Provide the [X, Y] coordinate of the cell's center where the given text is located.  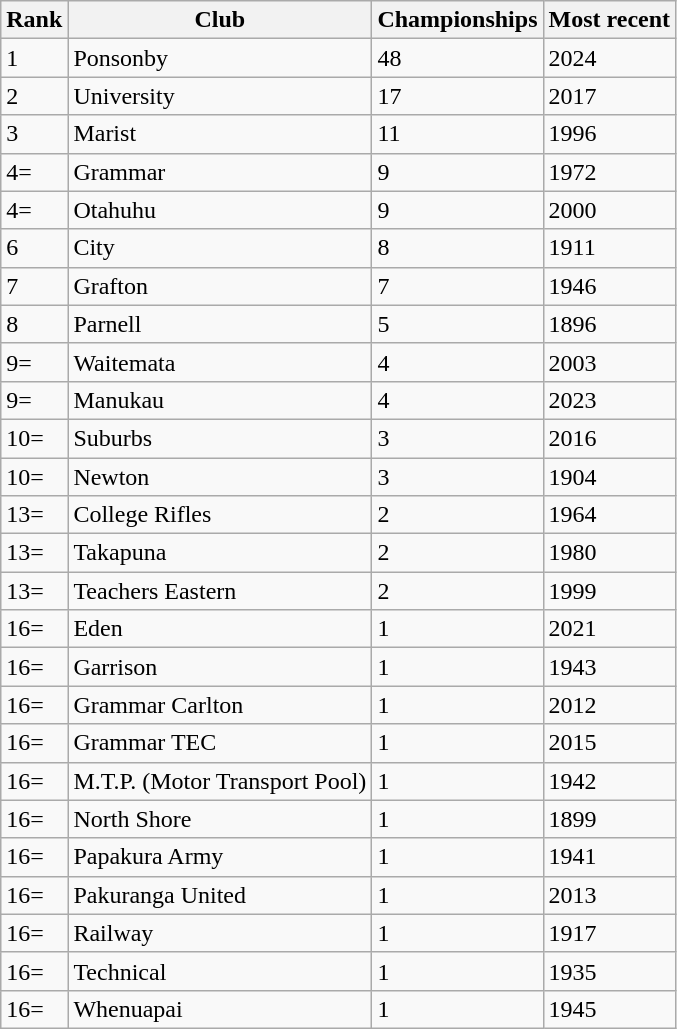
2013 [610, 895]
2016 [610, 438]
1964 [610, 515]
Grafton [220, 286]
1911 [610, 248]
M.T.P. (Motor Transport Pool) [220, 781]
2024 [610, 58]
Otahuhu [220, 210]
1941 [610, 857]
2000 [610, 210]
11 [458, 134]
Suburbs [220, 438]
North Shore [220, 819]
1996 [610, 134]
1980 [610, 553]
University [220, 96]
48 [458, 58]
1999 [610, 591]
College Rifles [220, 515]
Manukau [220, 400]
2015 [610, 743]
1896 [610, 324]
6 [34, 248]
5 [458, 324]
Railway [220, 933]
Waitemata [220, 362]
17 [458, 96]
Garrison [220, 667]
2003 [610, 362]
Whenuapai [220, 1009]
1935 [610, 971]
City [220, 248]
Club [220, 20]
1917 [610, 933]
1942 [610, 781]
Teachers Eastern [220, 591]
Ponsonby [220, 58]
1904 [610, 477]
Papakura Army [220, 857]
Grammar Carlton [220, 705]
Technical [220, 971]
Rank [34, 20]
2021 [610, 629]
Championships [458, 20]
1943 [610, 667]
1972 [610, 172]
2023 [610, 400]
2017 [610, 96]
Most recent [610, 20]
Grammar [220, 172]
Parnell [220, 324]
1899 [610, 819]
Takapuna [220, 553]
1945 [610, 1009]
2012 [610, 705]
Grammar TEC [220, 743]
Eden [220, 629]
Marist [220, 134]
Pakuranga United [220, 895]
1946 [610, 286]
Newton [220, 477]
